Detect which cell encompasses the target text, then output its [X, Y] center coordinate. 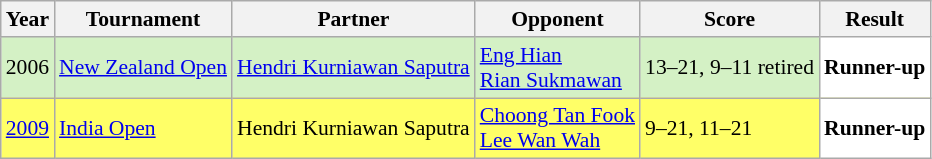
Eng Hian Rian Sukmawan [558, 68]
Tournament [143, 19]
13–21, 9–11 retired [730, 68]
Result [874, 19]
2006 [28, 68]
India Open [143, 128]
2009 [28, 128]
Score [730, 19]
Choong Tan Fook Lee Wan Wah [558, 128]
Opponent [558, 19]
Year [28, 19]
New Zealand Open [143, 68]
Partner [354, 19]
9–21, 11–21 [730, 128]
